Output the [x, y] coordinate of the center of the cell containing the given text.  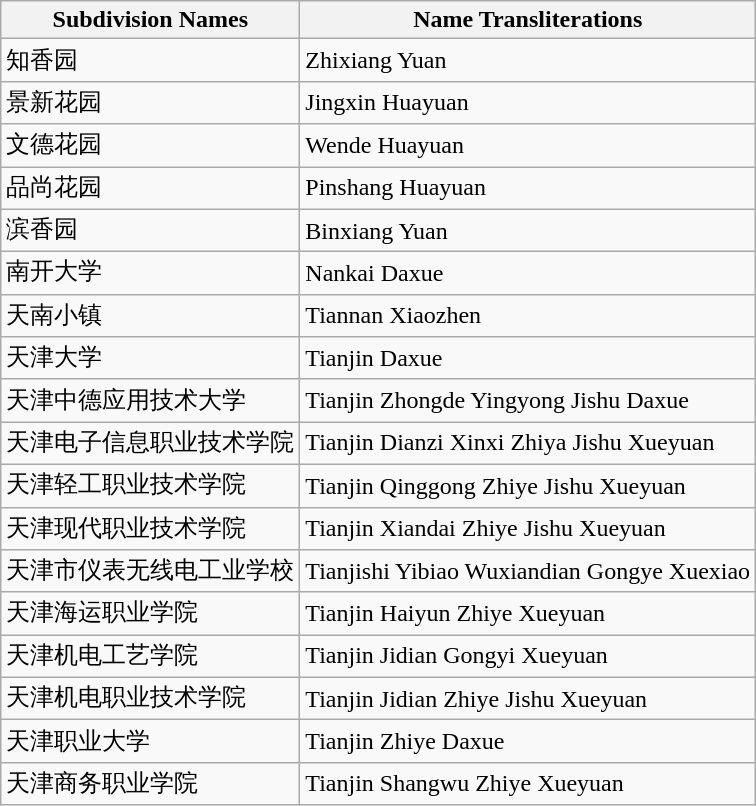
知香园 [150, 60]
天津职业大学 [150, 742]
Tianjin Dianzi Xinxi Zhiya Jishu Xueyuan [528, 444]
Nankai Daxue [528, 274]
文德花园 [150, 146]
Name Transliterations [528, 20]
Jingxin Huayuan [528, 102]
Tianjin Jidian Zhiye Jishu Xueyuan [528, 698]
Tianjin Shangwu Zhiye Xueyuan [528, 784]
Subdivision Names [150, 20]
Tianjin Zhiye Daxue [528, 742]
Tianjin Qinggong Zhiye Jishu Xueyuan [528, 486]
Wende Huayuan [528, 146]
Tianjin Xiandai Zhiye Jishu Xueyuan [528, 528]
天津中德应用技术大学 [150, 400]
天津机电职业技术学院 [150, 698]
Tianjin Zhongde Yingyong Jishu Daxue [528, 400]
南开大学 [150, 274]
天津轻工职业技术学院 [150, 486]
Tianjin Jidian Gongyi Xueyuan [528, 656]
品尚花园 [150, 188]
天津机电工艺学院 [150, 656]
天津商务职业学院 [150, 784]
滨香园 [150, 230]
Tianjin Daxue [528, 358]
Zhixiang Yuan [528, 60]
Tianjishi Yibiao Wuxiandian Gongye Xuexiao [528, 572]
天津电子信息职业技术学院 [150, 444]
景新花园 [150, 102]
天津海运职业学院 [150, 614]
天津现代职业技术学院 [150, 528]
天津大学 [150, 358]
Binxiang Yuan [528, 230]
天津市仪表无线电工业学校 [150, 572]
Pinshang Huayuan [528, 188]
Tiannan Xiaozhen [528, 316]
Tianjin Haiyun Zhiye Xueyuan [528, 614]
天南小镇 [150, 316]
